Provide the [x, y] coordinate of the cell's center where the given text is located.  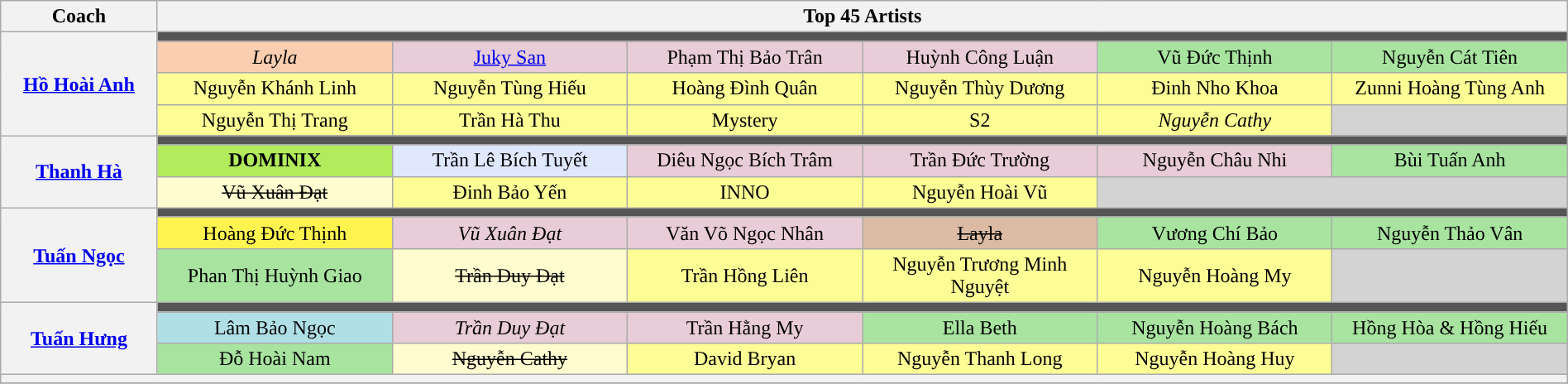
Trần Đức Trường [980, 161]
Nguyễn Châu Nhi [1215, 161]
Đinh Nho Khoa [1215, 89]
Nguyễn Thùy Dương [980, 89]
Huỳnh Công Luận [980, 57]
Coach [79, 17]
Nguyễn Thanh Long [980, 359]
DOMINIX [275, 161]
Nguyễn Trương Minh Nguyệt [980, 275]
Nguyễn Thảo Vân [1450, 233]
Phạm Thị Bảo Trân [745, 57]
Ella Beth [980, 327]
Nguyễn Hoàng Huy [1215, 359]
David Bryan [745, 359]
Bùi Tuấn Anh [1450, 161]
Vương Chí Bảo [1215, 233]
Trần Hằng My [745, 327]
Nguyễn Hoàng My [1215, 275]
Trần Hà Thu [509, 120]
Văn Võ Ngọc Nhân [745, 233]
Mystery [745, 120]
Trần Hồng Liên [745, 275]
Nguyễn Hoàng Bách [1215, 327]
INNO [745, 192]
Nguyễn Thị Trang [275, 120]
Hồ Hoài Anh [79, 84]
Nguyễn Hoài Vũ [980, 192]
Zunni Hoàng Tùng Anh [1450, 89]
Nguyễn Tùng Hiếu [509, 89]
Trần Lê Bích Tuyết [509, 161]
Đinh Bảo Yến [509, 192]
Đỗ Hoài Nam [275, 359]
S2 [980, 120]
Hồng Hòa & Hồng Hiếu [1450, 327]
Nguyễn Khánh Linh [275, 89]
Lâm Bảo Ngọc [275, 327]
Top 45 Artists [862, 17]
Phan Thị Huỳnh Giao [275, 275]
Tuấn Ngọc [79, 255]
Nguyễn Cát Tiên [1450, 57]
Diêu Ngọc Bích Trâm [745, 161]
Hoàng Đình Quân [745, 89]
Vũ Đức Thịnh [1215, 57]
Hoàng Đức Thịnh [275, 233]
Juky San [509, 57]
Thanh Hà [79, 172]
Tuấn Hưng [79, 338]
